For the text-containing cell, return its midpoint in [X, Y] coordinate format. 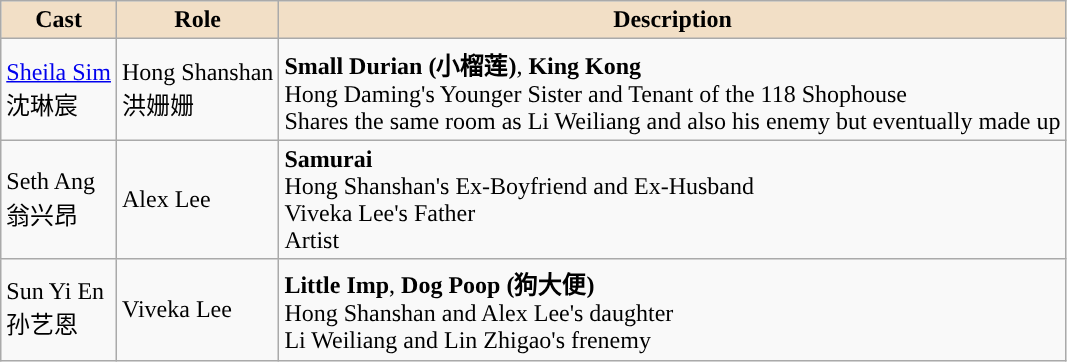
Sun Yi En孙艺恩 [59, 310]
Role [197, 20]
Hong Shanshan洪姗姗 [197, 90]
Viveka Lee [197, 310]
Seth Ang翁兴昂 [59, 200]
SamuraiHong Shanshan's Ex-Boyfriend and Ex-Husband Viveka Lee's FatherArtist [672, 200]
Little Imp, Dog Poop (狗大便)Hong Shanshan and Alex Lee's daughterLi Weiliang and Lin Zhigao's frenemy [672, 310]
Cast [59, 20]
Description [672, 20]
Alex Lee [197, 200]
Sheila Sim沈琳宸 [59, 90]
